Pinpoint the cell where the given text exists, returning its [X, Y] midpoint coordinate. 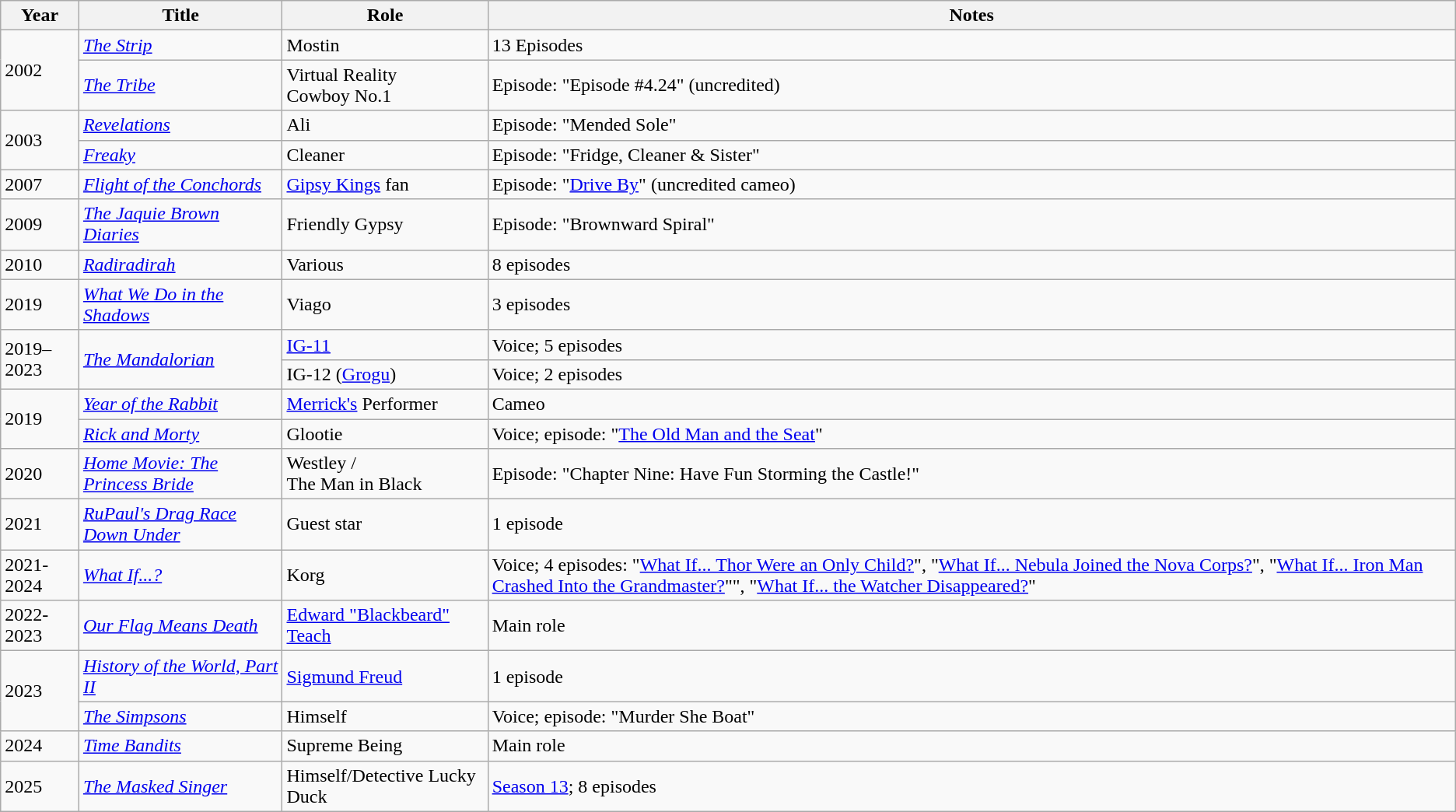
Voice; episode: "The Old Man and the Seat" [971, 433]
Ali [385, 125]
Notes [971, 16]
Sigmund Freud [385, 677]
Glootie [385, 433]
Cameo [971, 404]
Merrick's Performer [385, 404]
Voice; episode: "Murder She Boat" [971, 716]
Year [40, 16]
Mostin [385, 45]
2021 [40, 524]
The Mandalorian [180, 359]
What If...? [180, 576]
Title [180, 16]
RuPaul's Drag Race Down Under [180, 524]
The Jaquie Brown Diaries [180, 224]
Our Flag Means Death [180, 625]
2010 [40, 264]
2002 [40, 70]
Flight of the Conchords [180, 184]
Himself/Detective Lucky Duck [385, 786]
The Strip [180, 45]
Episode: "Drive By" (uncredited cameo) [971, 184]
Episode: "Chapter Nine: Have Fun Storming the Castle!" [971, 474]
Episode: "Brownward Spiral" [971, 224]
13 Episodes [971, 45]
2007 [40, 184]
2023 [40, 691]
Supreme Being [385, 746]
The Simpsons [180, 716]
Freaky [180, 155]
What We Do in the Shadows [180, 305]
2025 [40, 786]
Time Bandits [180, 746]
Friendly Gypsy [385, 224]
Viago [385, 305]
Episode: "Fridge, Cleaner & Sister" [971, 155]
Westley / The Man in Black [385, 474]
Episode: "Episode #4.24" (uncredited) [971, 86]
History of the World, Part II [180, 677]
Season 13; 8 episodes [971, 786]
2021-2024 [40, 576]
2009 [40, 224]
Voice; 2 episodes [971, 374]
The Tribe [180, 86]
Gipsy Kings fan [385, 184]
Role [385, 16]
Episode: "Mended Sole" [971, 125]
IG-11 [385, 345]
2019–2023 [40, 359]
Korg [385, 576]
2020 [40, 474]
Home Movie: The Princess Bride [180, 474]
2022-2023 [40, 625]
Voice; 5 episodes [971, 345]
Year of the Rabbit [180, 404]
Edward "Blackbeard" Teach [385, 625]
2024 [40, 746]
Revelations [180, 125]
Radiradirah [180, 264]
Virtual RealityCowboy No.1 [385, 86]
Rick and Morty [180, 433]
Guest star [385, 524]
2003 [40, 140]
8 episodes [971, 264]
Various [385, 264]
3 episodes [971, 305]
IG-12 (Grogu) [385, 374]
Himself [385, 716]
Cleaner [385, 155]
The Masked Singer [180, 786]
